Pinpoint the cell where the given text exists, returning its (X, Y) midpoint coordinate. 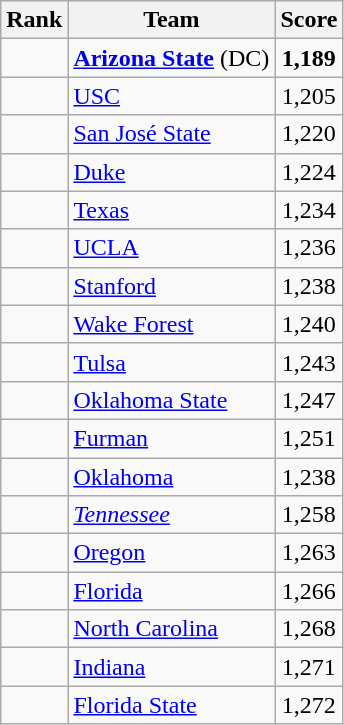
Florida (172, 591)
Rank (34, 20)
1,236 (309, 248)
Wake Forest (172, 324)
Oregon (172, 553)
Arizona State (DC) (172, 58)
UCLA (172, 248)
Team (172, 20)
1,258 (309, 515)
Tulsa (172, 362)
1,234 (309, 210)
Tennessee (172, 515)
1,263 (309, 553)
USC (172, 96)
1,251 (309, 438)
1,272 (309, 705)
1,224 (309, 172)
Florida State (172, 705)
1,243 (309, 362)
Stanford (172, 286)
1,205 (309, 96)
1,247 (309, 400)
Oklahoma State (172, 400)
1,240 (309, 324)
1,268 (309, 629)
Oklahoma (172, 477)
1,220 (309, 134)
1,266 (309, 591)
Indiana (172, 667)
Furman (172, 438)
North Carolina (172, 629)
Texas (172, 210)
1,271 (309, 667)
San José State (172, 134)
Duke (172, 172)
Score (309, 20)
1,189 (309, 58)
